Capture the cell that displays the provided text and extract its (X, Y) central coordinate. 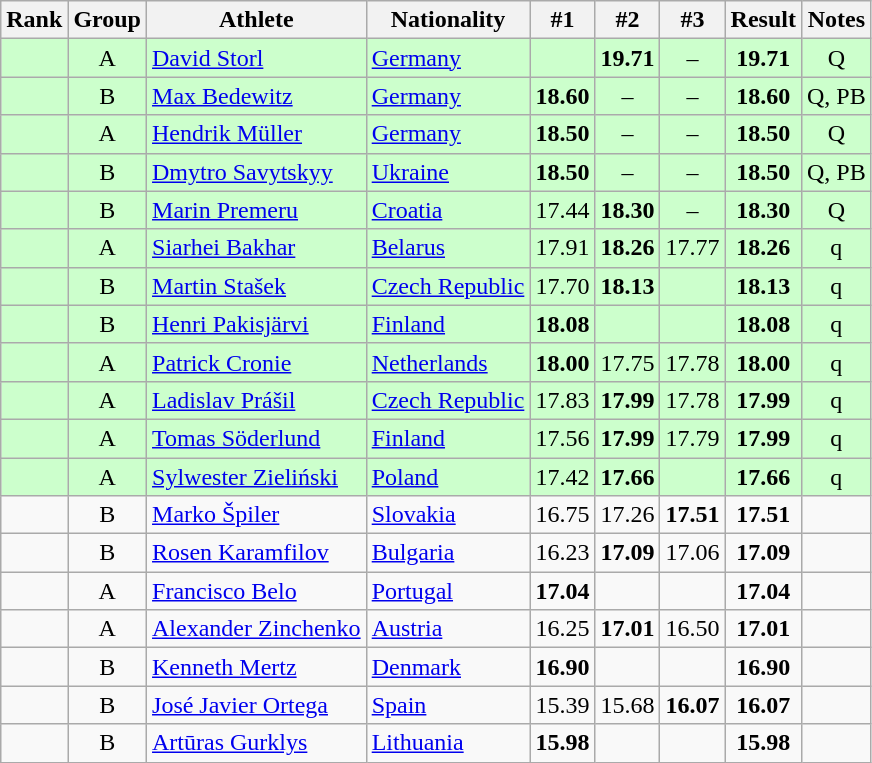
17.26 (628, 515)
17.44 (562, 210)
Rank (34, 20)
Francisco Belo (257, 591)
Alexander Zinchenko (257, 629)
Marko Špiler (257, 515)
Bulgaria (448, 553)
Ukraine (448, 172)
José Javier Ortega (257, 705)
Poland (448, 477)
Rosen Karamfilov (257, 553)
Martin Stašek (257, 286)
Notes (836, 20)
Denmark (448, 667)
16.25 (562, 629)
Nationality (448, 20)
17.91 (562, 248)
Slovakia (448, 515)
17.79 (692, 438)
#3 (692, 20)
#2 (628, 20)
Sylwester Zieliński (257, 477)
Netherlands (448, 362)
Spain (448, 705)
Croatia (448, 210)
17.06 (692, 553)
17.83 (562, 400)
Result (763, 20)
#1 (562, 20)
Group (108, 20)
David Storl (257, 58)
Artūras Gurklys (257, 743)
Athlete (257, 20)
Lithuania (448, 743)
Ladislav Prášil (257, 400)
Belarus (448, 248)
Tomas Söderlund (257, 438)
Hendrik Müller (257, 134)
Dmytro Savytskyy (257, 172)
17.77 (692, 248)
15.68 (628, 705)
Siarhei Bakhar (257, 248)
Patrick Cronie (257, 362)
15.39 (562, 705)
Portugal (448, 591)
Marin Premeru (257, 210)
16.23 (562, 553)
17.75 (628, 362)
Max Bedewitz (257, 96)
Henri Pakisjärvi (257, 324)
16.50 (692, 629)
Austria (448, 629)
17.56 (562, 438)
Kenneth Mertz (257, 667)
17.42 (562, 477)
17.70 (562, 286)
16.75 (562, 515)
